Provide the (x, y) coordinate of the cell's center where the given text is located.  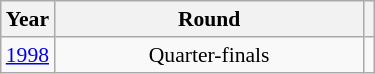
Year (28, 19)
1998 (28, 55)
Round (209, 19)
Quarter-finals (209, 55)
